For the text-containing cell, return its midpoint in (x, y) coordinate format. 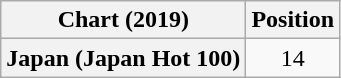
14 (293, 58)
Japan (Japan Hot 100) (124, 58)
Position (293, 20)
Chart (2019) (124, 20)
